Pinpoint the cell where the given text exists, returning its (x, y) midpoint coordinate. 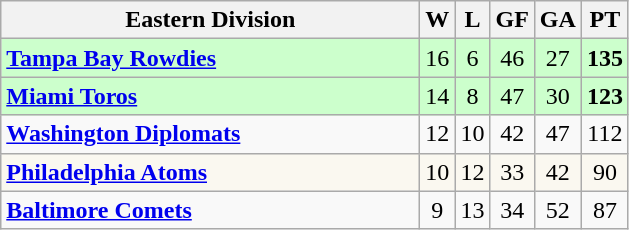
9 (438, 210)
Miami Toros (210, 96)
Washington Diplomats (210, 134)
GA (558, 20)
30 (558, 96)
13 (472, 210)
90 (604, 172)
33 (512, 172)
GF (512, 20)
14 (438, 96)
87 (604, 210)
52 (558, 210)
8 (472, 96)
112 (604, 134)
PT (604, 20)
W (438, 20)
27 (558, 58)
123 (604, 96)
6 (472, 58)
135 (604, 58)
Eastern Division (210, 20)
Philadelphia Atoms (210, 172)
Baltimore Comets (210, 210)
46 (512, 58)
Tampa Bay Rowdies (210, 58)
L (472, 20)
16 (438, 58)
34 (512, 210)
